Output the [X, Y] coordinate of the center of the cell containing the given text.  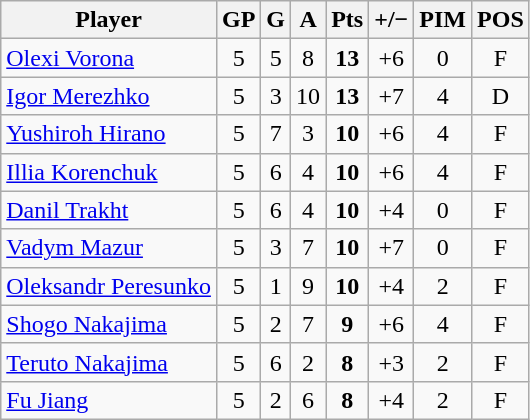
Yushiroh Hirano [109, 134]
Danil Trakht [109, 210]
Player [109, 20]
Igor Merezhko [109, 96]
A [308, 20]
+3 [392, 362]
POS [501, 20]
+/− [392, 20]
Fu Jiang [109, 400]
Illia Korenchuk [109, 172]
G [276, 20]
1 [276, 286]
Oleksandr Peresunko [109, 286]
Vadym Mazur [109, 248]
Olexi Vorona [109, 58]
Teruto Nakajima [109, 362]
D [501, 96]
GP [238, 20]
Shogo Nakajima [109, 324]
PIM [443, 20]
Pts [348, 20]
